Extract the [x, y] coordinate from the center of the cell holding the provided text.  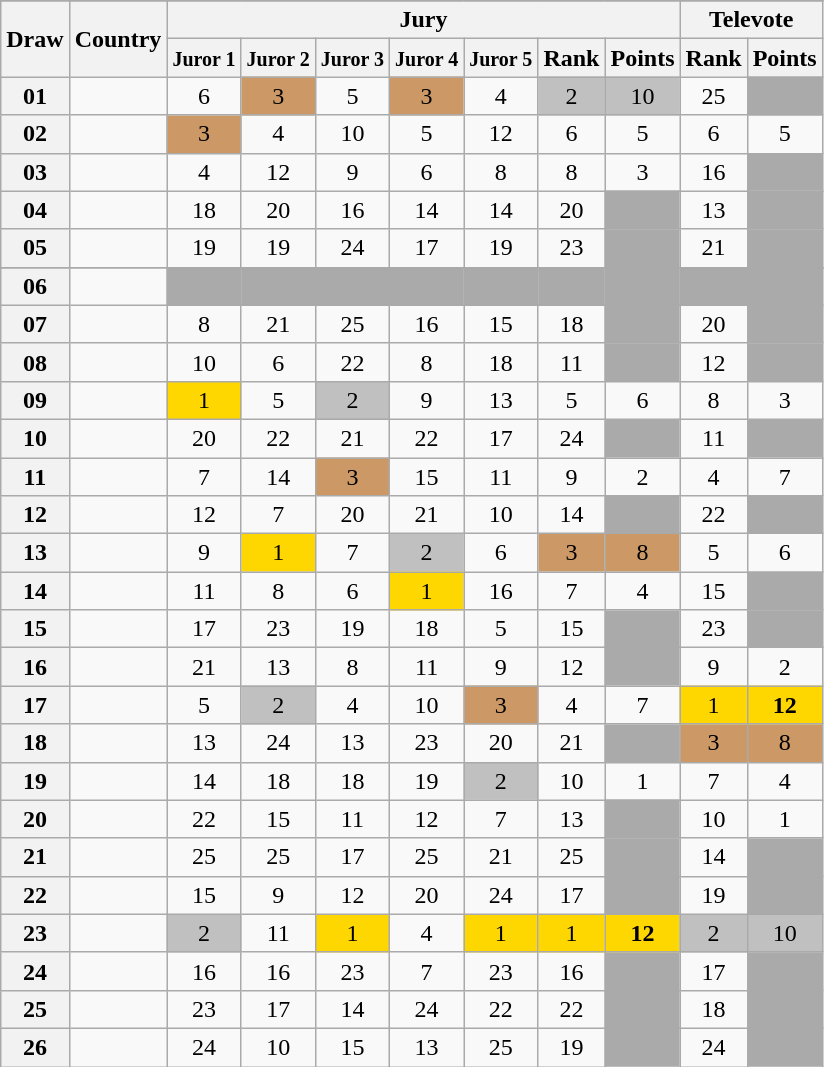
07 [35, 324]
01 [35, 96]
Jury [424, 20]
Country [118, 39]
04 [35, 210]
05 [35, 248]
Juror 3 [352, 58]
Juror 1 [204, 58]
03 [35, 172]
26 [35, 1047]
Juror 5 [501, 58]
Juror 4 [426, 58]
02 [35, 134]
Draw [35, 39]
06 [35, 286]
Juror 2 [278, 58]
09 [35, 400]
Televote [751, 20]
08 [35, 362]
